For the text-containing cell, return its midpoint in [x, y] coordinate format. 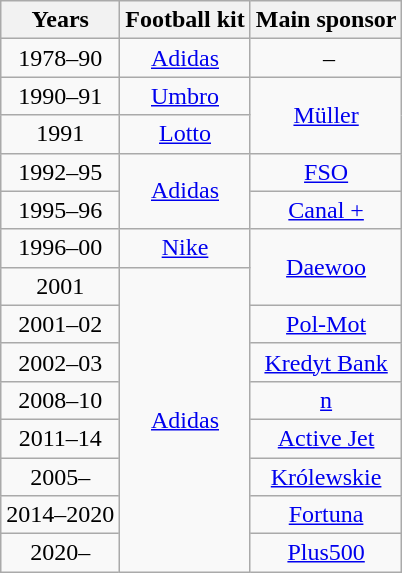
2011–14 [60, 438]
Pol-Mot [326, 324]
1978–90 [60, 58]
1996–00 [60, 248]
Football kit [185, 20]
2020– [60, 553]
1995–96 [60, 210]
Fortuna [326, 515]
2001 [60, 286]
2002–03 [60, 362]
Müller [326, 115]
Umbro [185, 96]
Nike [185, 248]
1992–95 [60, 172]
Królewskie [326, 477]
Canal + [326, 210]
Kredyt Bank [326, 362]
Years [60, 20]
FSO [326, 172]
– [326, 58]
Main sponsor [326, 20]
Plus500 [326, 553]
2001–02 [60, 324]
2014–2020 [60, 515]
Daewoo [326, 267]
2008–10 [60, 400]
n [326, 400]
Lotto [185, 134]
1991 [60, 134]
1990–91 [60, 96]
Active Jet [326, 438]
2005– [60, 477]
